Return the (X, Y) coordinate for the center point of the cell that contains the specified text.  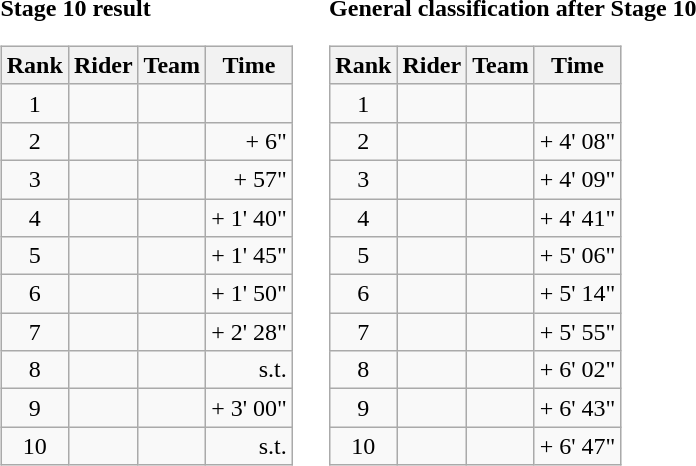
+ 5' 55" (578, 332)
+ 5' 14" (578, 294)
+ 1' 45" (250, 256)
+ 6' 43" (578, 408)
+ 1' 50" (250, 294)
+ 3' 00" (250, 408)
+ 6' 47" (578, 446)
+ 4' 08" (578, 141)
+ 6' 02" (578, 370)
+ 6" (250, 141)
+ 57" (250, 179)
+ 1' 40" (250, 217)
+ 5' 06" (578, 256)
+ 4' 41" (578, 217)
+ 2' 28" (250, 332)
+ 4' 09" (578, 179)
